Capture the cell that displays the provided text and extract its [X, Y] central coordinate. 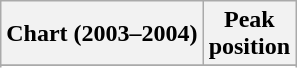
Peakposition [249, 34]
Chart (2003–2004) [102, 34]
